Detect which cell encompasses the target text, then output its (X, Y) center coordinate. 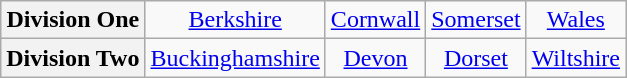
Division One (73, 20)
Cornwall (375, 20)
Wiltshire (576, 58)
Berkshire (235, 20)
Division Two (73, 58)
Dorset (476, 58)
Somerset (476, 20)
Devon (375, 58)
Wales (576, 20)
Buckinghamshire (235, 58)
